Provide the [x, y] coordinate of the cell's center where the given text is located.  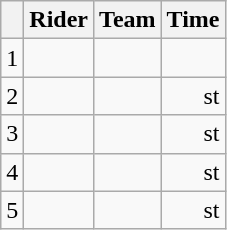
2 [12, 96]
5 [12, 210]
Rider [59, 20]
Team [128, 20]
1 [12, 58]
4 [12, 172]
3 [12, 134]
Time [193, 20]
